Output the (x, y) coordinate of the center of the cell containing the given text.  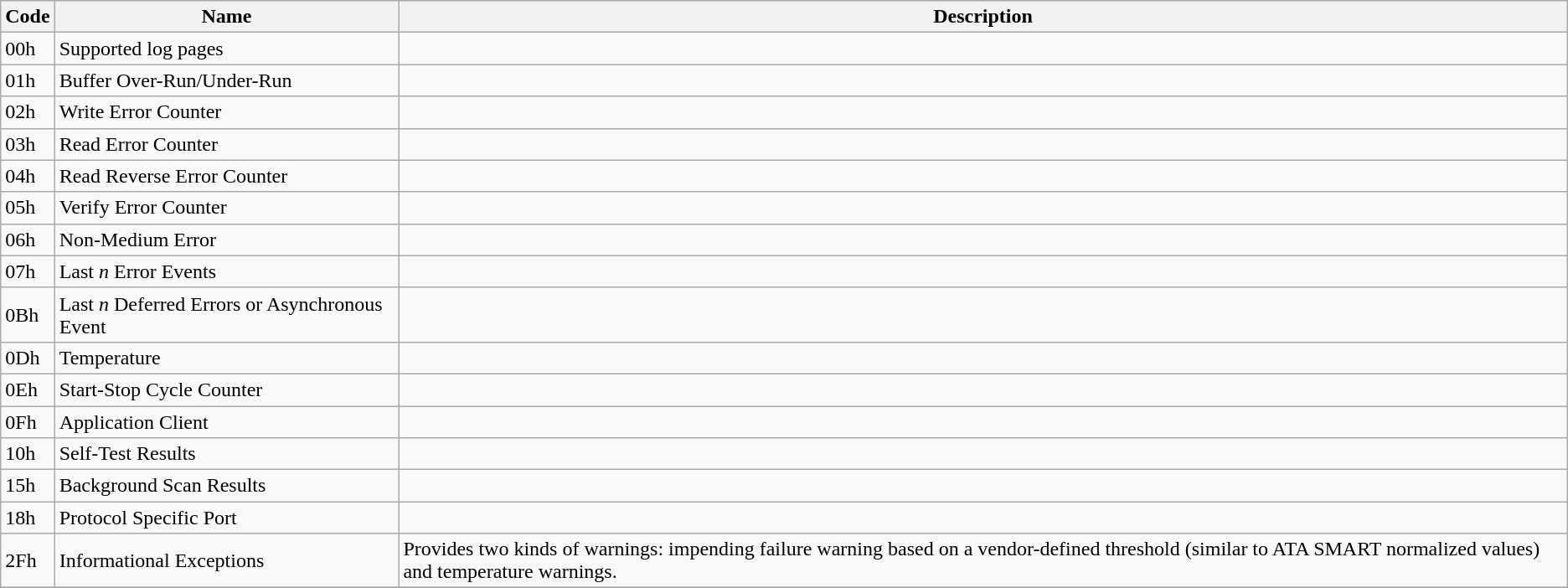
Start-Stop Cycle Counter (226, 389)
01h (28, 80)
10h (28, 454)
2Fh (28, 561)
Self-Test Results (226, 454)
Verify Error Counter (226, 208)
07h (28, 271)
Supported log pages (226, 49)
Last n Error Events (226, 271)
Last n Deferred Errors or Asynchronous Event (226, 315)
Read Error Counter (226, 144)
Non-Medium Error (226, 240)
04h (28, 176)
Temperature (226, 358)
15h (28, 486)
Write Error Counter (226, 112)
Name (226, 17)
0Dh (28, 358)
Protocol Specific Port (226, 518)
06h (28, 240)
0Bh (28, 315)
0Eh (28, 389)
Background Scan Results (226, 486)
Buffer Over-Run/Under-Run (226, 80)
0Fh (28, 421)
05h (28, 208)
Code (28, 17)
00h (28, 49)
02h (28, 112)
Informational Exceptions (226, 561)
03h (28, 144)
18h (28, 518)
Application Client (226, 421)
Description (983, 17)
Read Reverse Error Counter (226, 176)
